Return (X, Y) of the center of cell containing provided text 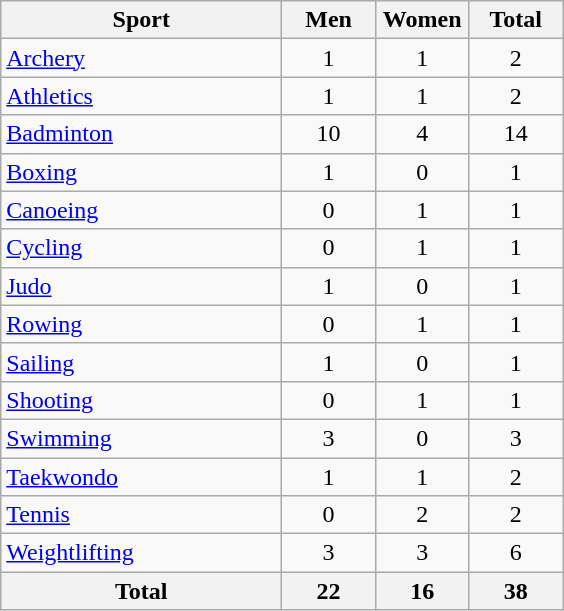
Archery (142, 58)
Badminton (142, 134)
Swimming (142, 438)
16 (422, 591)
Athletics (142, 96)
Canoeing (142, 210)
14 (516, 134)
Cycling (142, 248)
Men (329, 20)
Boxing (142, 172)
22 (329, 591)
6 (516, 553)
Judo (142, 286)
Sport (142, 20)
4 (422, 134)
Taekwondo (142, 477)
Tennis (142, 515)
10 (329, 134)
Shooting (142, 400)
Rowing (142, 324)
Women (422, 20)
38 (516, 591)
Sailing (142, 362)
Weightlifting (142, 553)
